Output the [x, y] coordinate of the center of the cell containing the given text.  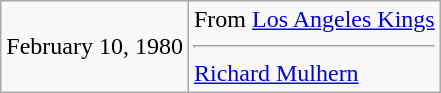
From Los Angeles KingsRichard Mulhern [314, 47]
February 10, 1980 [95, 47]
